Identify which cell holds the provided text, then report its [x, y] central coordinate. 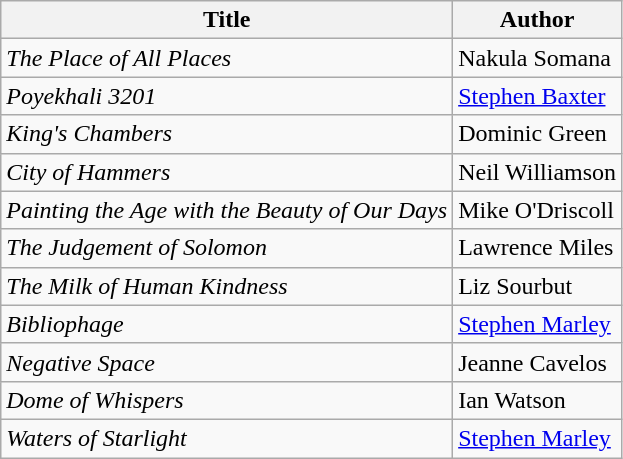
Waters of Starlight [227, 438]
The Place of All Places [227, 58]
Nakula Somana [538, 58]
Lawrence Miles [538, 248]
Painting the Age with the Beauty of Our Days [227, 210]
Poyekhali 3201 [227, 96]
The Judgement of Solomon [227, 248]
Dome of Whispers [227, 400]
Jeanne Cavelos [538, 362]
The Milk of Human Kindness [227, 286]
Dominic Green [538, 134]
Bibliophage [227, 324]
Negative Space [227, 362]
Title [227, 20]
Ian Watson [538, 400]
Neil Williamson [538, 172]
Stephen Baxter [538, 96]
Author [538, 20]
King's Chambers [227, 134]
Mike O'Driscoll [538, 210]
City of Hammers [227, 172]
Liz Sourbut [538, 286]
